Identify which cell holds the provided text, then report its (x, y) central coordinate. 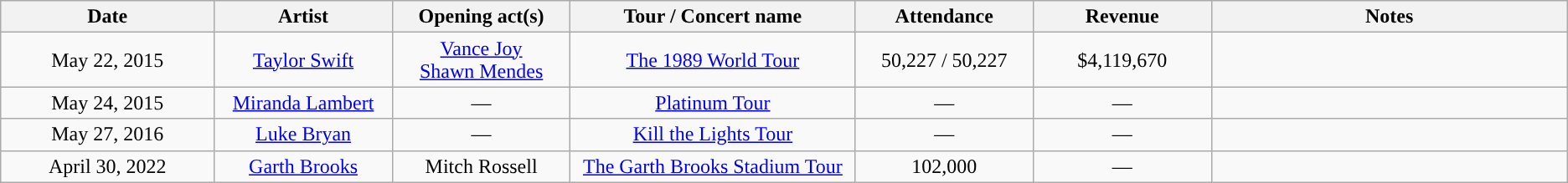
Notes (1389, 17)
April 30, 2022 (107, 166)
May 27, 2016 (107, 135)
Vance JoyShawn Mendes (481, 60)
Opening act(s) (481, 17)
Revenue (1122, 17)
Garth Brooks (303, 166)
Date (107, 17)
Platinum Tour (713, 103)
The Garth Brooks Stadium Tour (713, 166)
Tour / Concert name (713, 17)
The 1989 World Tour (713, 60)
May 24, 2015 (107, 103)
Kill the Lights Tour (713, 135)
Taylor Swift (303, 60)
Artist (303, 17)
50,227 / 50,227 (945, 60)
Miranda Lambert (303, 103)
May 22, 2015 (107, 60)
Attendance (945, 17)
Mitch Rossell (481, 166)
$4,119,670 (1122, 60)
Luke Bryan (303, 135)
102,000 (945, 166)
